Return the [x, y] coordinate for the center point of the cell that contains the specified text.  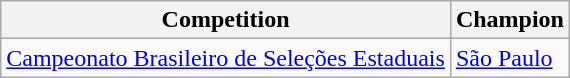
Competition [226, 20]
Campeonato Brasileiro de Seleções Estaduais [226, 58]
Champion [510, 20]
São Paulo [510, 58]
